Determine the [X, Y] coordinate at the center of the cell enclosing the given text.  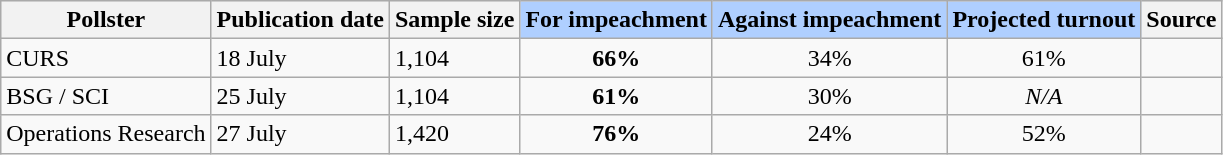
76% [616, 134]
1,420 [454, 134]
Sample size [454, 20]
66% [616, 58]
For impeachment [616, 20]
Pollster [106, 20]
Source [1182, 20]
25 July [300, 96]
18 July [300, 58]
27 July [300, 134]
Publication date [300, 20]
CURS [106, 58]
52% [1044, 134]
Operations Research [106, 134]
34% [829, 58]
Projected turnout [1044, 20]
BSG / SCI [106, 96]
Against impeachment [829, 20]
24% [829, 134]
30% [829, 96]
N/A [1044, 96]
